Determine the (X, Y) coordinate at the center of the cell enclosing the given text.  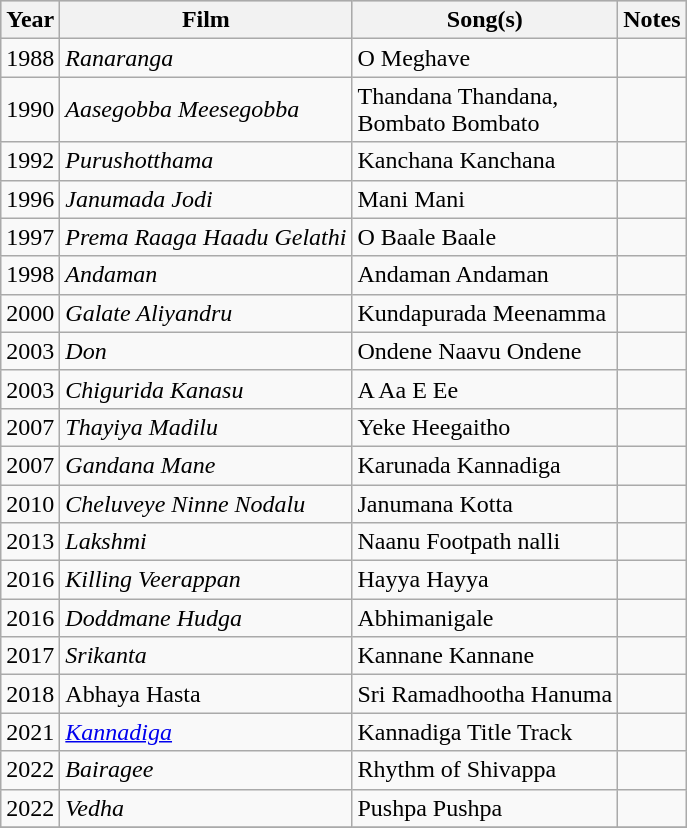
2000 (30, 313)
Don (206, 351)
1992 (30, 161)
Kannadiga Title Track (485, 732)
Galate Aliyandru (206, 313)
1998 (30, 275)
Kannane Kannane (485, 656)
Song(s) (485, 20)
Chigurida Kanasu (206, 389)
Janumana Kotta (485, 503)
Kundapurada Meenamma (485, 313)
Sri Ramadhootha Hanuma (485, 694)
Gandana Mane (206, 465)
Abhimanigale (485, 618)
Notes (652, 20)
Kannadiga (206, 732)
Lakshmi (206, 542)
Bairagee (206, 770)
Doddmane Hudga (206, 618)
Mani Mani (485, 199)
Purushotthama (206, 161)
Kanchana Kanchana (485, 161)
Abhaya Hasta (206, 694)
Hayya Hayya (485, 580)
Ondene Naavu Ondene (485, 351)
Thandana Thandana,Bombato Bombato (485, 110)
Naanu Footpath nalli (485, 542)
2018 (30, 694)
2021 (30, 732)
Year (30, 20)
Rhythm of Shivappa (485, 770)
Pushpa Pushpa (485, 808)
Aasegobba Meesegobba (206, 110)
Andaman Andaman (485, 275)
Vedha (206, 808)
O Meghave (485, 58)
Andaman (206, 275)
2017 (30, 656)
1990 (30, 110)
2010 (30, 503)
Srikanta (206, 656)
O Baale Baale (485, 237)
1997 (30, 237)
1988 (30, 58)
Karunada Kannadiga (485, 465)
Prema Raaga Haadu Gelathi (206, 237)
Killing Veerappan (206, 580)
Cheluveye Ninne Nodalu (206, 503)
Film (206, 20)
Janumada Jodi (206, 199)
2013 (30, 542)
Yeke Heegaitho (485, 427)
1996 (30, 199)
Thayiya Madilu (206, 427)
A Aa E Ee (485, 389)
Ranaranga (206, 58)
